Pinpoint the cell where the given text exists, returning its (X, Y) midpoint coordinate. 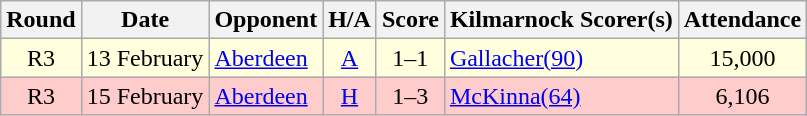
15 February (145, 96)
Round (41, 20)
1–1 (410, 58)
Opponent (266, 20)
Date (145, 20)
Kilmarnock Scorer(s) (561, 20)
6,106 (742, 96)
H/A (350, 20)
Gallacher(90) (561, 58)
A (350, 58)
McKinna(64) (561, 96)
H (350, 96)
Attendance (742, 20)
Score (410, 20)
13 February (145, 58)
15,000 (742, 58)
1–3 (410, 96)
